From the cell containing the given text, extract its center point as [x, y] coordinate. 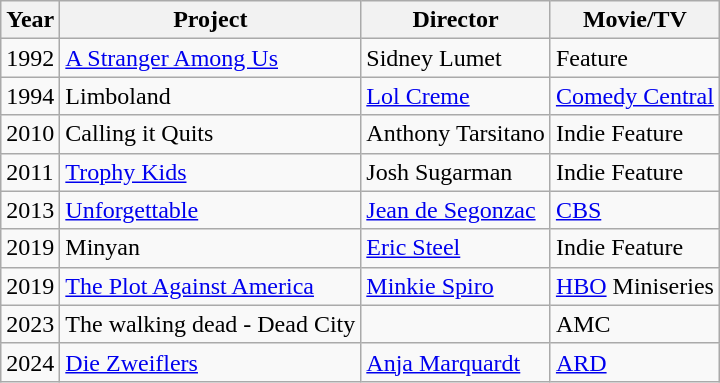
Calling it Quits [210, 134]
Comedy Central [634, 96]
Lol Creme [456, 96]
The walking dead - Dead City [210, 324]
2011 [30, 172]
AMC [634, 324]
Jean de Segonzac [456, 210]
Feature [634, 58]
2010 [30, 134]
Trophy Kids [210, 172]
2024 [30, 362]
Eric Steel [456, 248]
Limboland [210, 96]
CBS [634, 210]
Die Zweiflers [210, 362]
Anja Marquardt [456, 362]
Project [210, 20]
2023 [30, 324]
Unforgettable [210, 210]
2013 [30, 210]
HBO Miniseries [634, 286]
1992 [30, 58]
Minyan [210, 248]
Sidney Lumet [456, 58]
Minkie Spiro [456, 286]
Year [30, 20]
1994 [30, 96]
Director [456, 20]
A Stranger Among Us [210, 58]
Movie/TV [634, 20]
Anthony Tarsitano [456, 134]
Josh Sugarman [456, 172]
ARD [634, 362]
The Plot Against America [210, 286]
